Output the (X, Y) coordinate of the center of the cell containing the given text.  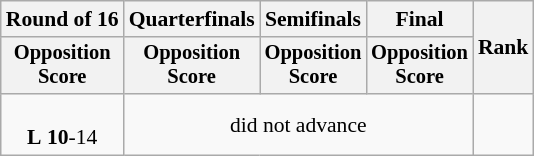
Rank (504, 48)
did not advance (298, 124)
Semifinals (314, 19)
Round of 16 (62, 19)
L 10-14 (62, 124)
Final (420, 19)
Quarterfinals (192, 19)
